Output the [x, y] coordinate of the center of the cell containing the given text.  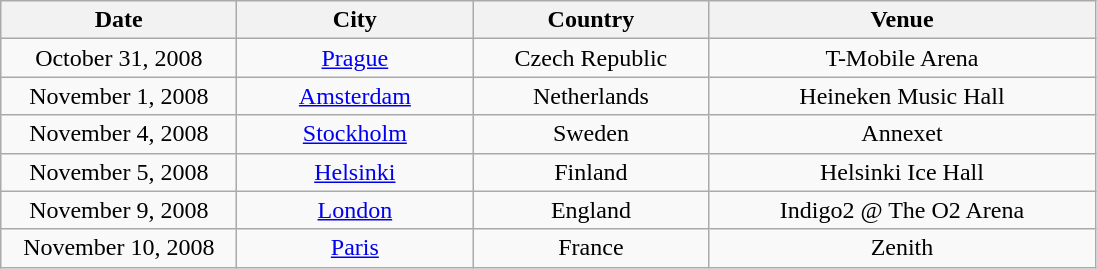
Finland [591, 172]
Stockholm [355, 134]
Heineken Music Hall [902, 96]
Helsinki [355, 172]
October 31, 2008 [119, 58]
City [355, 20]
Amsterdam [355, 96]
England [591, 210]
Prague [355, 58]
Venue [902, 20]
Paris [355, 248]
Netherlands [591, 96]
Czech Republic [591, 58]
Country [591, 20]
Sweden [591, 134]
T-Mobile Arena [902, 58]
Date [119, 20]
France [591, 248]
Indigo2 @ The O2 Arena [902, 210]
November 5, 2008 [119, 172]
Zenith [902, 248]
November 4, 2008 [119, 134]
November 10, 2008 [119, 248]
Helsinki Ice Hall [902, 172]
London [355, 210]
Annexet [902, 134]
November 1, 2008 [119, 96]
November 9, 2008 [119, 210]
